Output the (X, Y) coordinate of the center of the cell containing the given text.  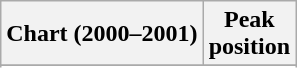
Peakposition (249, 34)
Chart (2000–2001) (102, 34)
